Search for the cell housing the specified text and yield its (X, Y) center coordinate. 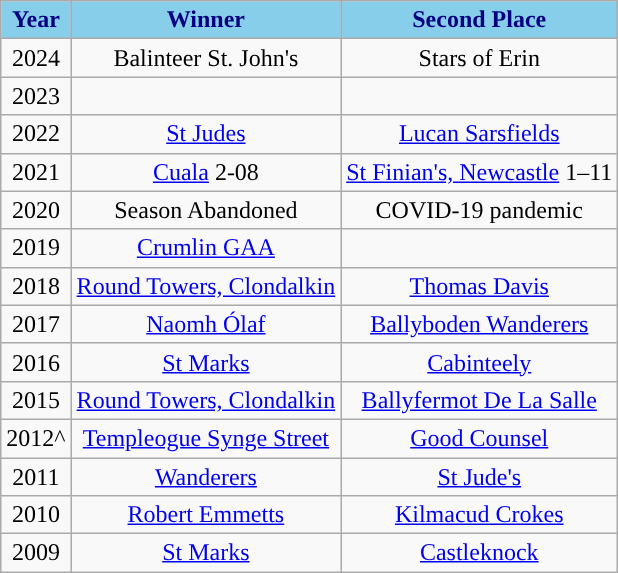
Stars of Erin (480, 58)
2023 (36, 96)
2011 (36, 477)
Balinteer St. John's (206, 58)
Cuala 2-08 (206, 172)
Naomh Ólaf (206, 324)
2009 (36, 553)
2024 (36, 58)
Thomas Davis (480, 286)
2018 (36, 286)
2022 (36, 134)
Ballyboden Wanderers (480, 324)
2016 (36, 362)
Templeogue Synge Street (206, 438)
Kilmacud Crokes (480, 515)
2017 (36, 324)
Castleknock (480, 553)
St Jude's (480, 477)
2010 (36, 515)
Year (36, 20)
Lucan Sarsfields (480, 134)
Second Place (480, 20)
Season Abandoned (206, 210)
2015 (36, 400)
2020 (36, 210)
2019 (36, 248)
2021 (36, 172)
Good Counsel (480, 438)
Robert Emmetts (206, 515)
St Judes (206, 134)
Winner (206, 20)
COVID-19 pandemic (480, 210)
St Finian's, Newcastle 1–11 (480, 172)
Cabinteely (480, 362)
2012^ (36, 438)
Wanderers (206, 477)
Ballyfermot De La Salle (480, 400)
Crumlin GAA (206, 248)
